From the cell containing the given text, extract its center point as (x, y) coordinate. 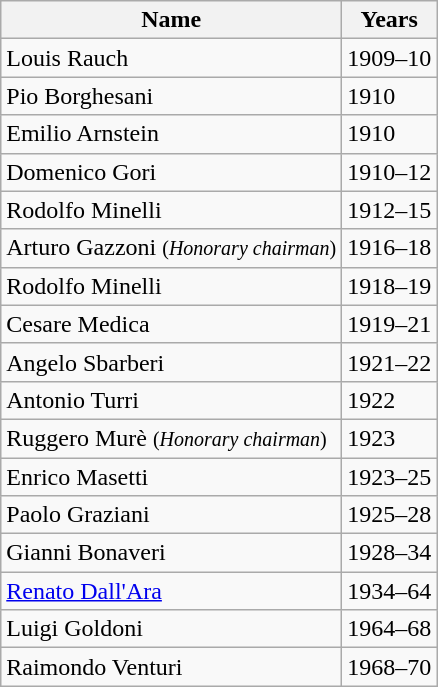
1923–25 (390, 477)
Emilio Arnstein (172, 134)
1964–68 (390, 629)
Years (390, 20)
1921–22 (390, 362)
1912–15 (390, 210)
1922 (390, 400)
Name (172, 20)
Gianni Bonaveri (172, 553)
Arturo Gazzoni (Honorary chairman) (172, 248)
Louis Rauch (172, 58)
1923 (390, 438)
Ruggero Murè (Honorary chairman) (172, 438)
Pio Borghesani (172, 96)
1909–10 (390, 58)
1919–21 (390, 324)
Paolo Graziani (172, 515)
1934–64 (390, 591)
Renato Dall'Ara (172, 591)
1910–12 (390, 172)
Antonio Turri (172, 400)
1968–70 (390, 667)
1918–19 (390, 286)
Raimondo Venturi (172, 667)
1916–18 (390, 248)
Domenico Gori (172, 172)
Cesare Medica (172, 324)
Enrico Masetti (172, 477)
Angelo Sbarberi (172, 362)
1925–28 (390, 515)
Luigi Goldoni (172, 629)
1928–34 (390, 553)
